Search for the cell housing the specified text and yield its (X, Y) center coordinate. 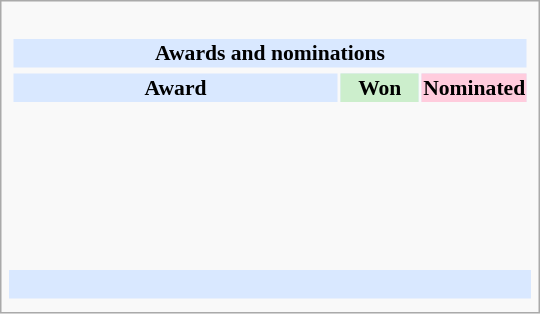
Awards and nominations Award Won Nominated (270, 138)
Nominated (474, 87)
Won (380, 87)
Awards and nominations (270, 53)
Award (175, 87)
